Pinpoint the cell where the given text exists, returning its [X, Y] midpoint coordinate. 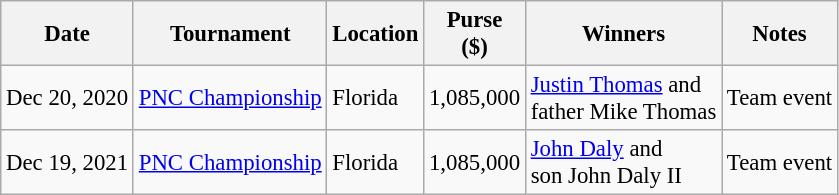
John Daly andson John Daly II [623, 162]
Date [68, 34]
Purse($) [475, 34]
Justin Thomas andfather Mike Thomas [623, 98]
Winners [623, 34]
Dec 20, 2020 [68, 98]
Location [376, 34]
Tournament [230, 34]
Dec 19, 2021 [68, 162]
Notes [780, 34]
